Provide the [X, Y] coordinate of the cell's center where the given text is located.  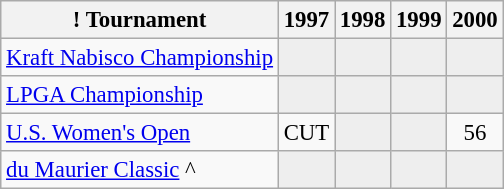
56 [475, 133]
U.S. Women's Open [140, 133]
! Tournament [140, 20]
1999 [419, 20]
Kraft Nabisco Championship [140, 58]
1998 [363, 20]
du Maurier Classic ^ [140, 170]
2000 [475, 20]
1997 [306, 20]
LPGA Championship [140, 95]
CUT [306, 133]
